Return the [x, y] coordinate for the center point of the cell that contains the specified text.  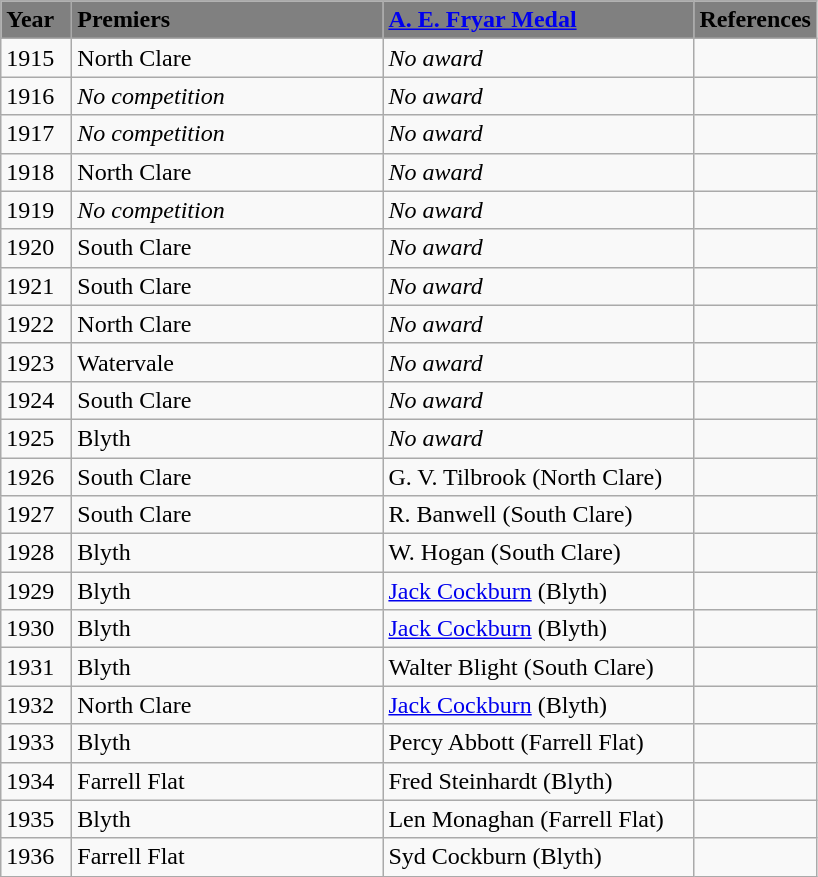
1935 [36, 819]
1916 [36, 96]
1936 [36, 857]
1918 [36, 172]
A. E. Fryar Medal [538, 20]
R. Banwell (South Clare) [538, 515]
1928 [36, 553]
1925 [36, 438]
Fred Steinhardt (Blyth) [538, 781]
1929 [36, 591]
Syd Cockburn (Blyth) [538, 857]
W. Hogan (South Clare) [538, 553]
1931 [36, 667]
1917 [36, 134]
Walter Blight (South Clare) [538, 667]
1921 [36, 286]
1933 [36, 743]
Premiers [228, 20]
1930 [36, 629]
1926 [36, 477]
G. V. Tilbrook (North Clare) [538, 477]
1934 [36, 781]
1923 [36, 362]
1922 [36, 324]
1919 [36, 210]
1920 [36, 248]
1924 [36, 400]
References [756, 20]
1932 [36, 705]
Len Monaghan (Farrell Flat) [538, 819]
1915 [36, 58]
Watervale [228, 362]
Year [36, 20]
1927 [36, 515]
Percy Abbott (Farrell Flat) [538, 743]
